For the text-containing cell, return its midpoint in [x, y] coordinate format. 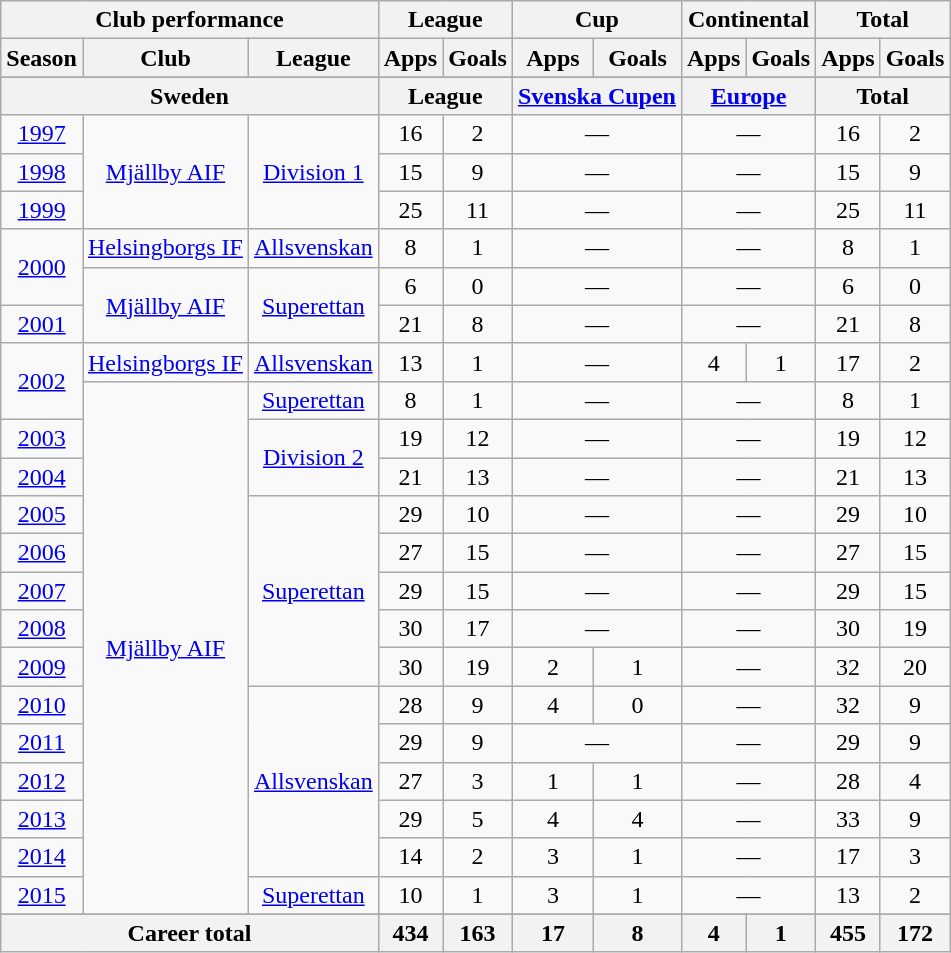
2010 [42, 705]
5 [478, 819]
Season [42, 58]
2004 [42, 477]
Career total [190, 933]
2008 [42, 629]
1998 [42, 172]
2007 [42, 591]
2009 [42, 667]
Svenska Cupen [596, 96]
2012 [42, 781]
2003 [42, 438]
434 [410, 933]
14 [410, 857]
2005 [42, 515]
33 [848, 819]
Club performance [190, 20]
163 [478, 933]
Europe [748, 96]
Sweden [190, 96]
Club [165, 58]
2001 [42, 324]
2000 [42, 267]
2002 [42, 381]
2014 [42, 857]
2013 [42, 819]
Division 2 [313, 457]
20 [915, 667]
2011 [42, 743]
1999 [42, 210]
Division 1 [313, 172]
1997 [42, 134]
172 [915, 933]
455 [848, 933]
Continental [748, 20]
Cup [596, 20]
2015 [42, 895]
2006 [42, 553]
